Determine the (X, Y) coordinate at the center of the cell enclosing the given text.  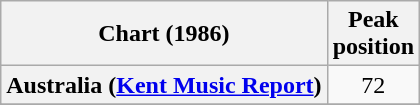
72 (373, 85)
Chart (1986) (164, 34)
Australia (Kent Music Report) (164, 85)
Peakposition (373, 34)
